Extract the [x, y] coordinate from the center of the cell holding the provided text.  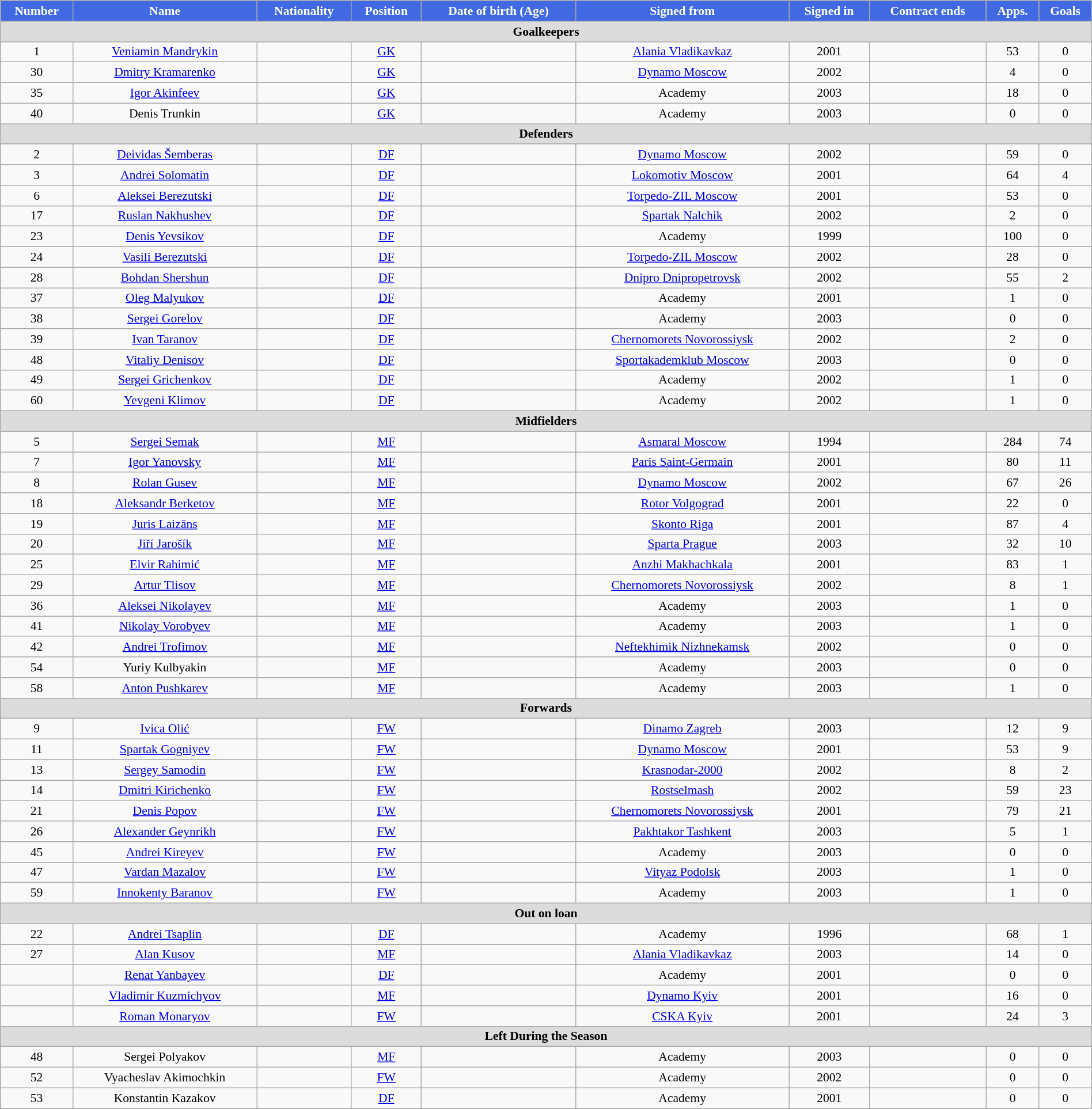
36 [37, 606]
68 [1013, 934]
Elvir Rahimić [165, 565]
Krasnodar-2000 [682, 770]
Goalkeepers [546, 32]
19 [37, 524]
Anton Pushkarev [165, 688]
Skonto Riga [682, 524]
Position [386, 11]
Forwards [546, 708]
Vitaliy Denisov [165, 360]
Dinamo Zagreb [682, 729]
Ivica Olić [165, 729]
Signed in [829, 11]
Sergei Polyakov [165, 1057]
Sergei Semak [165, 442]
Veniamin Mandrykin [165, 52]
35 [37, 93]
Renat Yanbayev [165, 975]
Name [165, 11]
52 [37, 1078]
Apps. [1013, 11]
Roman Monaryov [165, 1016]
87 [1013, 524]
Bohdan Shershun [165, 278]
Vyacheslav Akimochkin [165, 1078]
Vityaz Podolsk [682, 872]
42 [37, 647]
Denis Trunkin [165, 113]
Andrei Trofimov [165, 647]
Vladimir Kuzmichyov [165, 996]
55 [1013, 278]
29 [37, 586]
Denis Yevsikov [165, 237]
Midfielders [546, 421]
Yevgeni Klimov [165, 401]
Dmitri Kirichenko [165, 791]
Out on loan [546, 914]
25 [37, 565]
Anzhi Makhachkala [682, 565]
Number [37, 11]
Spartak Gogniyev [165, 750]
47 [37, 872]
Lokomotiv Moscow [682, 175]
Oleg Malyukov [165, 298]
Sergey Samodin [165, 770]
80 [1013, 462]
Nationality [304, 11]
Konstantin Kazakov [165, 1098]
Rotor Volgograd [682, 503]
Ruslan Nakhushev [165, 216]
27 [37, 955]
Andrei Solomatin [165, 175]
Sergei Grichenkov [165, 380]
CSKA Kyiv [682, 1016]
12 [1013, 729]
Defenders [546, 134]
Alan Kusov [165, 955]
Left During the Season [546, 1036]
Rolan Gusev [165, 483]
Aleksei Berezutski [165, 196]
16 [1013, 996]
Pakhtakor Tashkent [682, 831]
Juris Laizāns [165, 524]
Yuriy Kulbyakin [165, 667]
60 [37, 401]
Sergei Gorelov [165, 319]
1996 [829, 934]
58 [37, 688]
Aleksandr Berketov [165, 503]
32 [1013, 544]
13 [37, 770]
37 [37, 298]
Vardan Mazalov [165, 872]
Igor Yanovsky [165, 462]
1999 [829, 237]
100 [1013, 237]
30 [37, 73]
Rostselmash [682, 791]
Date of birth (Age) [499, 11]
Deividas Šemberas [165, 155]
Jiří Jarošík [165, 544]
Andrei Tsaplin [165, 934]
Sparta Prague [682, 544]
Innokenty Baranov [165, 893]
40 [37, 113]
39 [37, 339]
Alexander Geynrikh [165, 831]
Dynamo Kyiv [682, 996]
79 [1013, 811]
Nikolay Vorobyev [165, 626]
Andrei Kireyev [165, 852]
1994 [829, 442]
Aleksei Nikolayev [165, 606]
64 [1013, 175]
Goals [1066, 11]
Asmaral Moscow [682, 442]
45 [37, 852]
10 [1066, 544]
Contract ends [927, 11]
Sportakademklub Moscow [682, 360]
7 [37, 462]
49 [37, 380]
Spartak Nalchik [682, 216]
20 [37, 544]
54 [37, 667]
41 [37, 626]
Igor Akinfeev [165, 93]
67 [1013, 483]
Dnipro Dnipropetrovsk [682, 278]
284 [1013, 442]
Neftekhimik Nizhnekamsk [682, 647]
Dmitry Kramarenko [165, 73]
Paris Saint-Germain [682, 462]
Ivan Taranov [165, 339]
83 [1013, 565]
6 [37, 196]
74 [1066, 442]
Signed from [682, 11]
Vasili Berezutski [165, 257]
38 [37, 319]
Denis Popov [165, 811]
17 [37, 216]
Artur Tlisov [165, 586]
